Provide the [X, Y] coordinate of the cell's center where the given text is located.  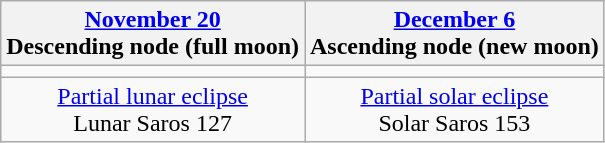
Partial solar eclipseSolar Saros 153 [454, 110]
Partial lunar eclipseLunar Saros 127 [153, 110]
November 20Descending node (full moon) [153, 34]
December 6Ascending node (new moon) [454, 34]
